Locate the cell with the specified text and output its [X, Y] center coordinate. 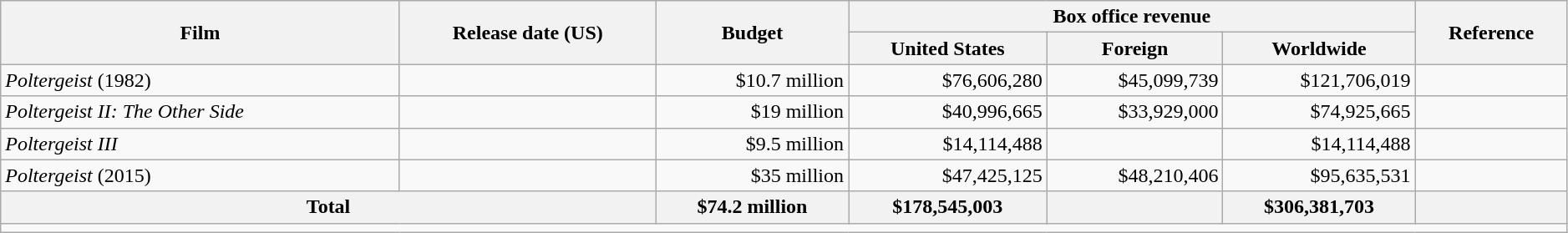
Budget [752, 33]
Film [200, 33]
$45,099,739 [1134, 80]
$306,381,703 [1319, 207]
$74,925,665 [1319, 112]
$40,996,665 [948, 112]
$76,606,280 [948, 80]
United States [948, 48]
Release date (US) [528, 33]
$121,706,019 [1319, 80]
$35 million [752, 175]
Reference [1491, 33]
Foreign [1134, 48]
Total [329, 207]
$178,545,003 [948, 207]
Poltergeist (1982) [200, 80]
$74.2 million [752, 207]
Poltergeist (2015) [200, 175]
Worldwide [1319, 48]
$19 million [752, 112]
Poltergeist III [200, 144]
$47,425,125 [948, 175]
$33,929,000 [1134, 112]
$9.5 million [752, 144]
Box office revenue [1133, 17]
$10.7 million [752, 80]
$48,210,406 [1134, 175]
$95,635,531 [1319, 175]
Poltergeist II: The Other Side [200, 112]
